Search for the cell housing the specified text and yield its [x, y] center coordinate. 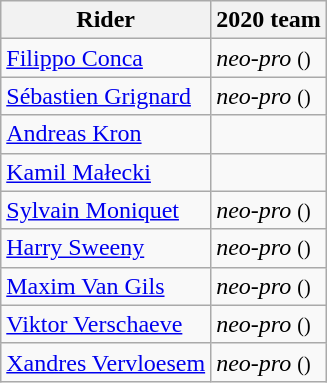
Andreas Kron [106, 134]
Sylvain Moniquet [106, 210]
Filippo Conca [106, 58]
Rider [106, 20]
2020 team [269, 20]
Sébastien Grignard [106, 96]
Kamil Małecki [106, 172]
Viktor Verschaeve [106, 324]
Xandres Vervloesem [106, 362]
Maxim Van Gils [106, 286]
Harry Sweeny [106, 248]
